From the cell containing the given text, extract its center point as [x, y] coordinate. 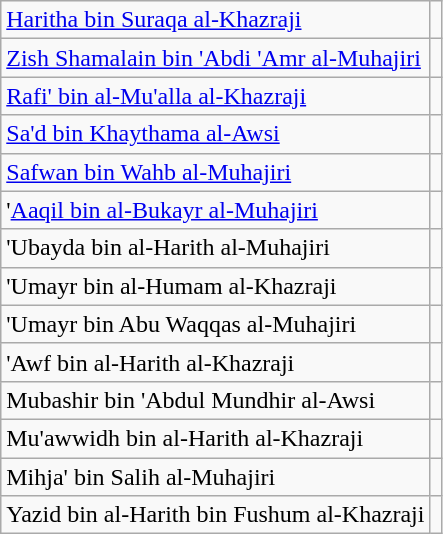
'Ubayda bin al-Harith al-Muhajiri [216, 248]
Zish Shamalain bin 'Abdi 'Amr al-Muhajiri [216, 58]
Rafi' bin al-Mu'alla al-Khazraji [216, 96]
Mu'awwidh bin al-Harith al-Khazraji [216, 438]
'Awf bin al-Harith al-Khazraji [216, 362]
Mubashir bin 'Abdul Mundhir al-Awsi [216, 400]
'Umayr bin al-Humam al-Khazraji [216, 286]
'Umayr bin Abu Waqqas al-Muhajiri [216, 324]
Mihja' bin Salih al-Muhajiri [216, 477]
Safwan bin Wahb al-Muhajiri [216, 172]
Yazid bin al-Harith bin Fushum al-Khazraji [216, 515]
Sa'd bin Khaythama al-Awsi [216, 134]
Haritha bin Suraqa al-Khazraji [216, 20]
'Aaqil bin al-Bukayr al-Muhajiri [216, 210]
